From the cell containing the given text, extract its center point as (x, y) coordinate. 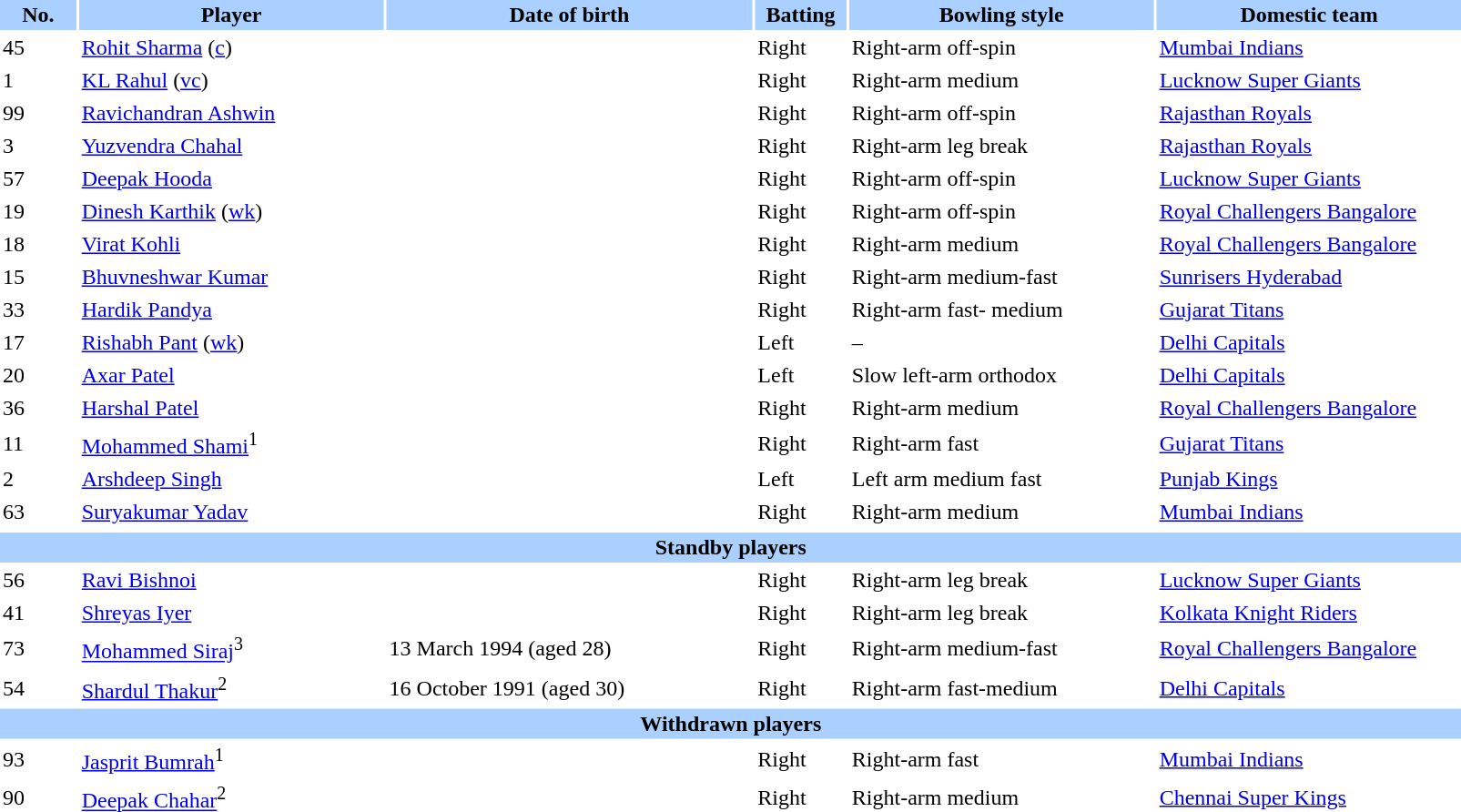
Slow left-arm orthodox (1001, 375)
Axar Patel (231, 375)
Batting (800, 15)
Hardik Pandya (231, 310)
3 (38, 146)
99 (38, 113)
1 (38, 80)
Jasprit Bumrah1 (231, 759)
Suryakumar Yadav (231, 512)
Virat Kohli (231, 244)
2 (38, 479)
73 (38, 648)
18 (38, 244)
16 October 1991 (aged 30) (570, 688)
17 (38, 342)
Player (231, 15)
Rohit Sharma (c) (231, 47)
19 (38, 211)
No. (38, 15)
KL Rahul (vc) (231, 80)
45 (38, 47)
Mohammed Shami1 (231, 444)
54 (38, 688)
Ravichandran Ashwin (231, 113)
Date of birth (570, 15)
57 (38, 178)
56 (38, 581)
36 (38, 408)
Right-arm fast-medium (1001, 688)
41 (38, 614)
Arshdeep Singh (231, 479)
Bowling style (1001, 15)
Shreyas Iyer (231, 614)
33 (38, 310)
15 (38, 277)
Harshal Patel (231, 408)
Left arm medium fast (1001, 479)
11 (38, 444)
Bhuvneshwar Kumar (231, 277)
Yuzvendra Chahal (231, 146)
93 (38, 759)
13 March 1994 (aged 28) (570, 648)
Ravi Bishnoi (231, 581)
Mohammed Siraj3 (231, 648)
Rishabh Pant (wk) (231, 342)
Dinesh Karthik (wk) (231, 211)
63 (38, 512)
Right-arm fast- medium (1001, 310)
Deepak Hooda (231, 178)
Shardul Thakur2 (231, 688)
20 (38, 375)
– (1001, 342)
